Search for the cell housing the specified text and yield its (x, y) center coordinate. 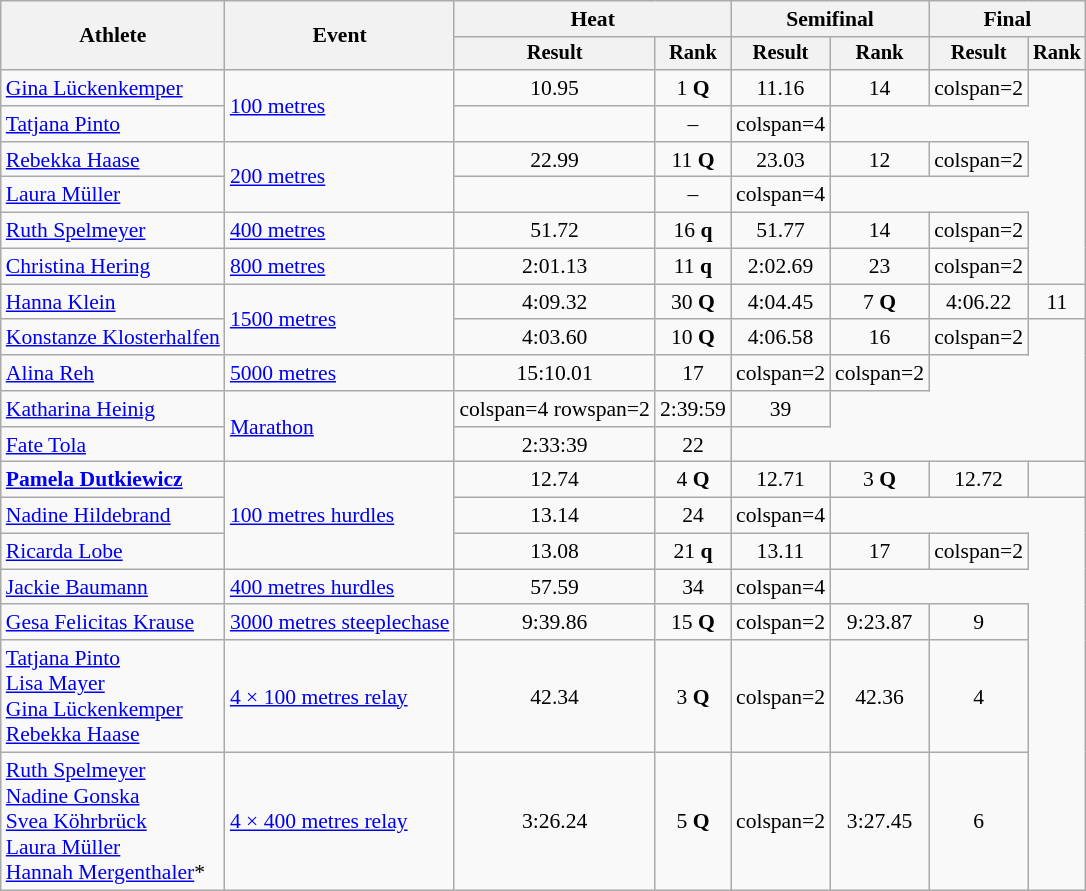
Heat (592, 19)
Ruth SpelmeyerNadine GonskaSvea KöhrbrückLaura MüllerHannah Mergenthaler* (113, 822)
4:04.45 (780, 302)
Nadine Hildebrand (113, 516)
4 × 100 metres relay (340, 696)
11.16 (780, 88)
Konstanze Klosterhalfen (113, 338)
Fate Tola (113, 445)
800 metres (340, 267)
30 Q (693, 302)
Tatjana Pinto (113, 124)
2:33:39 (554, 445)
23.03 (780, 160)
3000 metres steeplechase (340, 623)
Katharina Heinig (113, 409)
1500 metres (340, 320)
22 (693, 445)
4 Q (693, 480)
12 (880, 160)
4 × 400 metres relay (340, 822)
34 (693, 587)
7 Q (880, 302)
Alina Reh (113, 373)
16 (880, 338)
4 (978, 696)
22.99 (554, 160)
24 (693, 516)
5 Q (693, 822)
2:39:59 (693, 409)
10 Q (693, 338)
42.34 (554, 696)
23 (880, 267)
13.08 (554, 552)
4:06.22 (978, 302)
5000 metres (340, 373)
9:23.87 (880, 623)
3:27.45 (880, 822)
Marathon (340, 426)
11 q (693, 267)
400 metres hurdles (340, 587)
11 Q (693, 160)
1 Q (693, 88)
4:03.60 (554, 338)
10.95 (554, 88)
2:02.69 (780, 267)
Christina Hering (113, 267)
51.77 (780, 231)
Gina Lückenkemper (113, 88)
2:01.13 (554, 267)
Athlete (113, 36)
21 q (693, 552)
Gesa Felicitas Krause (113, 623)
15 Q (693, 623)
3:26.24 (554, 822)
4:06.58 (780, 338)
Ruth Spelmeyer (113, 231)
9:39.86 (554, 623)
12.74 (554, 480)
100 metres hurdles (340, 516)
4:09.32 (554, 302)
200 metres (340, 178)
13.11 (780, 552)
15:10.01 (554, 373)
12.72 (978, 480)
Semifinal (830, 19)
57.59 (554, 587)
9 (978, 623)
Ricarda Lobe (113, 552)
51.72 (554, 231)
Event (340, 36)
11 (1057, 302)
6 (978, 822)
Rebekka Haase (113, 160)
400 metres (340, 231)
13.14 (554, 516)
Tatjana PintoLisa MayerGina LückenkemperRebekka Haase (113, 696)
39 (780, 409)
Laura Müller (113, 195)
100 metres (340, 106)
Pamela Dutkiewicz (113, 480)
16 q (693, 231)
12.71 (780, 480)
Hanna Klein (113, 302)
42.36 (880, 696)
Final (1008, 19)
Jackie Baumann (113, 587)
colspan=4 rowspan=2 (554, 409)
